Scan for the cell matching the given text and deliver its (x, y) coordinate at center. 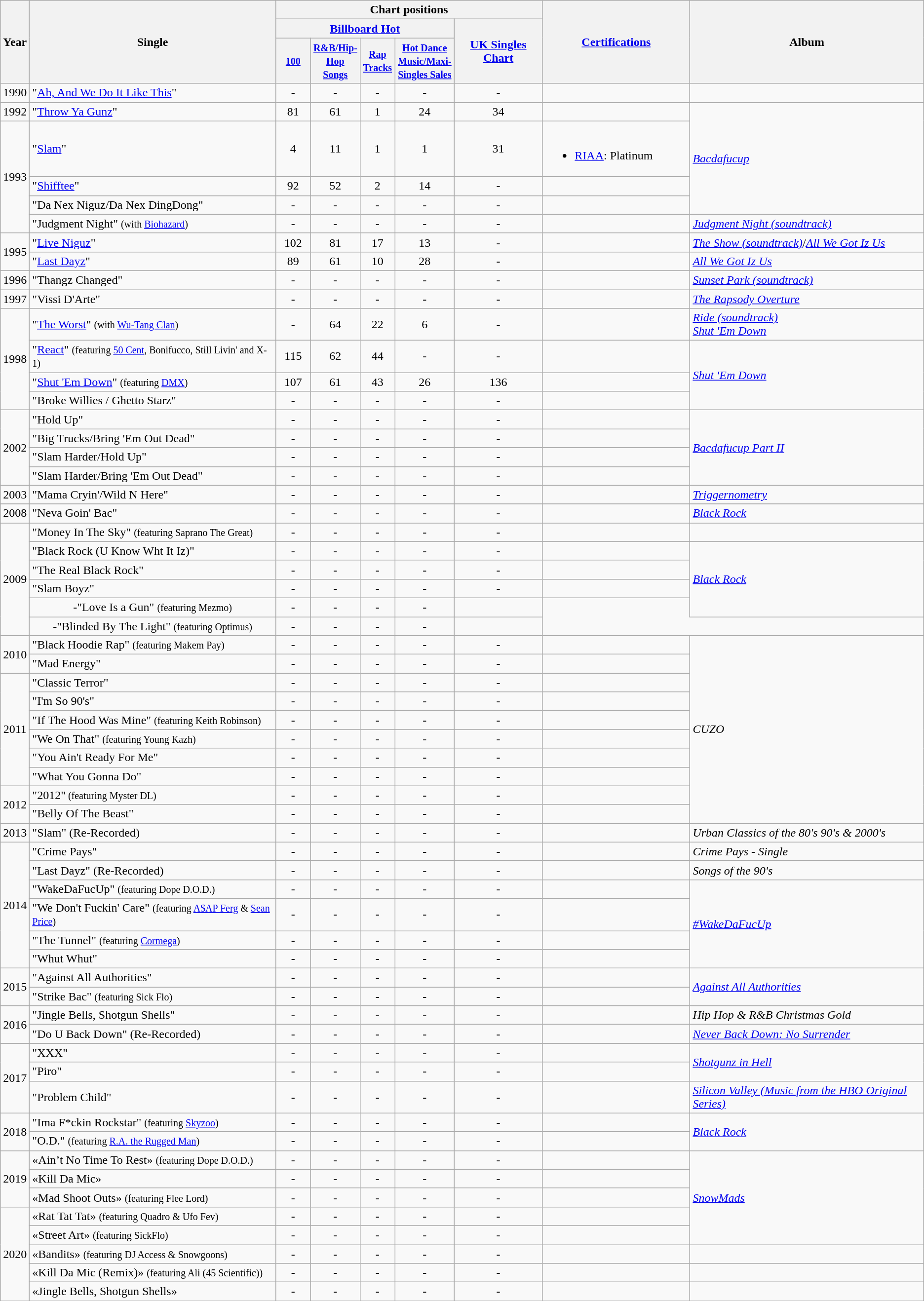
The Rapsody Overture (807, 299)
2003 (15, 495)
"Do U Back Down" (Re-Recorded) (153, 1034)
28 (424, 261)
"Big Trucks/Bring 'Em Out Dead" (153, 438)
UK Singles Chart (499, 51)
"The Tunnel" (featuring Cormega) (153, 940)
R&B/Hip-Hop Songs (335, 61)
2008 (15, 513)
Bacdafucup Part II (807, 448)
Certifications (616, 42)
1998 (15, 359)
«Rat Tat Tat» (featuring Quadro & Ufo Fev) (153, 1216)
"Slam Harder/Bring 'Em Out Dead" (153, 476)
"Piro" (153, 1071)
"The Real Black Rock" (153, 570)
Triggernometry (807, 495)
1990 (15, 93)
SnowMads (807, 1197)
"Slam" (153, 149)
"Strike Bac" (featuring Sick Flo) (153, 996)
"Last Dayz" (Re-Recorded) (153, 870)
Silicon Valley (Music from the HBO Original Series) (807, 1097)
Year (15, 42)
4 (293, 149)
2017 (15, 1078)
"Problem Child" (153, 1097)
«Jingle Bells, Shotgun Shells» (153, 1292)
Never Back Down: No Surrender (807, 1034)
"Black Hoodie Rap" (featuring Makem Pay) (153, 645)
64 (335, 325)
#WakeDaFucUp (807, 924)
"Against All Authorities" (153, 978)
«Kill Da Mic (Remix)» (featuring Ali (45 Scientific)) (153, 1273)
Against All Authorities (807, 987)
2018 (15, 1132)
-"Love Is a Gun" (featuring Mezmo) (153, 607)
102 (293, 242)
"Thangz Changed" (153, 280)
"O.D." (featuring R.A. the Rugged Man) (153, 1141)
"If The Hood Was Mine" (featuring Keith Robinson) (153, 720)
"Slam Harder/Hold Up" (153, 457)
Ride (soundtrack)Shut 'Em Down (807, 325)
22 (377, 325)
Album (807, 42)
"React" (featuring 50 Cent, Bonifucco, Still Livin' and X-1) (153, 356)
"Slam Boyz" (153, 588)
RIAA: Platinum (616, 149)
115 (293, 356)
24 (424, 112)
52 (335, 186)
"Shut 'Em Down" (featuring DMX) (153, 382)
1997 (15, 299)
"XXX" (153, 1053)
Shotgunz in Hell (807, 1062)
"Vissi D'Arte" (153, 299)
43 (377, 382)
The Show (soundtrack)/All We Got Iz Us (807, 242)
"2012" (featuring Myster DL) (153, 795)
«Ain’t No Time To Rest» (featuring Dope D.O.D.) (153, 1160)
"Belly Of The Beast" (153, 814)
"We On That" (featuring Young Kazh) (153, 739)
1995 (15, 252)
"Money In The Sky" (featuring Saprano The Great) (153, 532)
Songs of the 90's (807, 870)
34 (499, 112)
Billboard Hot (365, 29)
"Ah, And We Do It Like This" (153, 93)
2002 (15, 448)
"Crime Pays" (153, 851)
"Da Nex Niguz/Da Nex DingDong" (153, 205)
"Mama Cryin'/Wild N Here" (153, 495)
Chart positions (409, 10)
"I'm So 90's" (153, 701)
Judgment Night (soundtrack) (807, 224)
31 (499, 149)
"Live Niguz" (153, 242)
2019 (15, 1179)
"You Ain't Ready For Me" (153, 758)
1996 (15, 280)
"Jingle Bells, Shotgun Shells" (153, 1015)
Shut 'Em Down (807, 375)
"What You Gonna Do" (153, 776)
62 (335, 356)
100 (293, 61)
"Hold Up" (153, 420)
44 (377, 356)
"Whut Whut" (153, 959)
Bacdafucup (807, 158)
Crime Pays - Single (807, 851)
«Mad Shoot Outs» (featuring Flee Lord) (153, 1197)
"Throw Ya Gunz" (153, 112)
26 (424, 382)
«Street Art» (featuring SickFlo) (153, 1235)
Hot Dance Music/Maxi-Singles Sales (424, 61)
6 (424, 325)
"Last Dayz" (153, 261)
92 (293, 186)
"Shifftee" (153, 186)
2012 (15, 804)
"The Worst" (with Wu-Tang Clan) (153, 325)
136 (499, 382)
2010 (15, 654)
Sunset Park (soundtrack) (807, 280)
"Mad Energy" (153, 664)
2013 (15, 833)
"Black Rock (U Know Wht It Iz)" (153, 551)
2015 (15, 987)
"Broke Willies / Ghetto Starz" (153, 401)
Hip Hop & R&B Christmas Gold (807, 1015)
17 (377, 242)
2 (377, 186)
14 (424, 186)
2014 (15, 905)
«Bandits» (featuring DJ Access & Snowgoons) (153, 1254)
2020 (15, 1254)
13 (424, 242)
Single (153, 42)
Urban Classics of the 80's 90's & 2000's (807, 833)
11 (335, 149)
1992 (15, 112)
«Kill Da Mic» (153, 1179)
"WakeDaFucUp" (featuring Dope D.O.D.) (153, 889)
Rap Tracks (377, 61)
"Ima F*ckin Rockstar" (featuring Skyzoo) (153, 1122)
"Neva Goin' Bac" (153, 513)
2011 (15, 729)
2016 (15, 1025)
107 (293, 382)
CUZO (807, 729)
"Judgment Night" (with Biohazard) (153, 224)
"Slam" (Re-Recorded) (153, 833)
10 (377, 261)
-"Blinded By The Light" (featuring Optimus) (153, 626)
"Classic Terror" (153, 683)
All We Got Iz Us (807, 261)
2009 (15, 579)
89 (293, 261)
1993 (15, 177)
"We Don't Fuckin' Care" (featuring A$AP Ferg & Sean Price) (153, 914)
